Search for the cell housing the specified text and yield its (x, y) center coordinate. 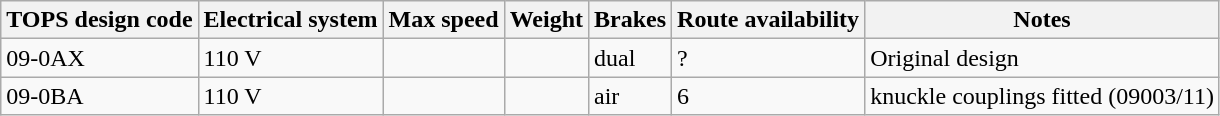
air (630, 96)
09-0AX (100, 58)
Weight (546, 20)
Original design (1042, 58)
Electrical system (290, 20)
Brakes (630, 20)
dual (630, 58)
TOPS design code (100, 20)
6 (768, 96)
? (768, 58)
Route availability (768, 20)
09-0BA (100, 96)
Max speed (444, 20)
Notes (1042, 20)
knuckle couplings fitted (09003/11) (1042, 96)
